Find where the given text appears and provide that cell's center as (x, y) coordinate. 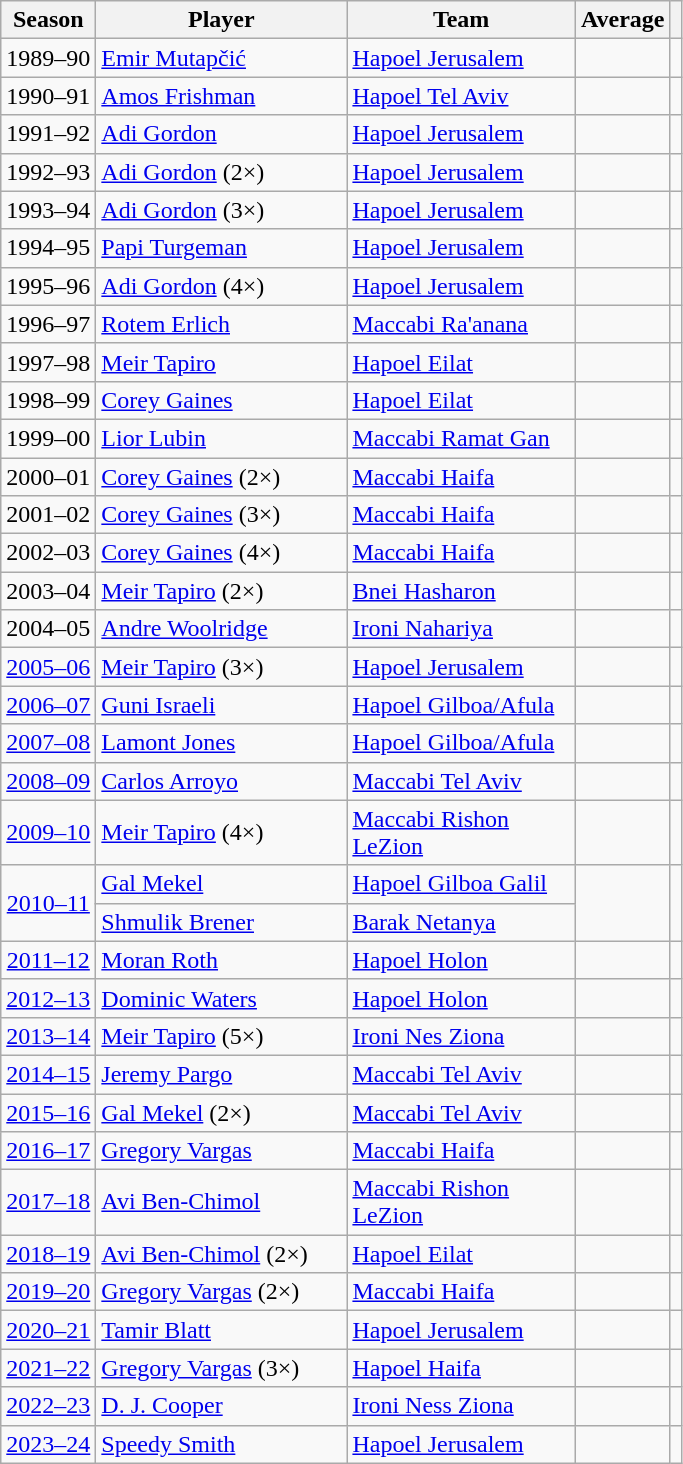
Gregory Vargas (3×) (222, 1368)
Speedy Smith (222, 1444)
1994–95 (48, 248)
Moran Roth (222, 960)
Corey Gaines (222, 400)
Adi Gordon (222, 134)
Maccabi Ra'anana (462, 324)
Papi Turgeman (222, 248)
2009–10 (48, 832)
Corey Gaines (2×) (222, 477)
Lior Lubin (222, 438)
Andre Woolridge (222, 629)
1993–94 (48, 210)
2008–09 (48, 781)
2012–13 (48, 998)
Hapoel Gilboa Galil (462, 884)
1998–99 (48, 400)
Amos Frishman (222, 96)
1999–00 (48, 438)
Corey Gaines (3×) (222, 515)
2018–19 (48, 1254)
Gregory Vargas (2×) (222, 1292)
2002–03 (48, 553)
2005–06 (48, 667)
2011–12 (48, 960)
Average (622, 20)
Rotem Erlich (222, 324)
2013–14 (48, 1036)
Team (462, 20)
Hapoel Haifa (462, 1368)
Season (48, 20)
1992–93 (48, 172)
Bnei Hasharon (462, 591)
Carlos Arroyo (222, 781)
Barak Netanya (462, 922)
2017–18 (48, 1202)
Meir Tapiro (4×) (222, 832)
Guni Israeli (222, 705)
2021–22 (48, 1368)
Ironi Nes Ziona (462, 1036)
1996–97 (48, 324)
2006–07 (48, 705)
Emir Mutapčić (222, 58)
Ironi Ness Ziona (462, 1406)
Gal Mekel (2×) (222, 1113)
Meir Tapiro (2×) (222, 591)
Meir Tapiro (222, 362)
Adi Gordon (3×) (222, 210)
Jeremy Pargo (222, 1074)
2014–15 (48, 1074)
Lamont Jones (222, 743)
2004–05 (48, 629)
Player (222, 20)
Adi Gordon (2×) (222, 172)
Avi Ben-Chimol (222, 1202)
Ironi Nahariya (462, 629)
2001–02 (48, 515)
2016–17 (48, 1151)
2000–01 (48, 477)
Hapoel Tel Aviv (462, 96)
Shmulik Brener (222, 922)
D. J. Cooper (222, 1406)
2007–08 (48, 743)
1995–96 (48, 286)
1997–98 (48, 362)
1990–91 (48, 96)
Meir Tapiro (3×) (222, 667)
Tamir Blatt (222, 1330)
2003–04 (48, 591)
Corey Gaines (4×) (222, 553)
Gal Mekel (222, 884)
Maccabi Ramat Gan (462, 438)
Avi Ben-Chimol (2×) (222, 1254)
Dominic Waters (222, 998)
2022–23 (48, 1406)
2015–16 (48, 1113)
Meir Tapiro (5×) (222, 1036)
1991–92 (48, 134)
2019–20 (48, 1292)
1989–90 (48, 58)
2010–11 (48, 903)
2023–24 (48, 1444)
2020–21 (48, 1330)
Adi Gordon (4×) (222, 286)
Gregory Vargas (222, 1151)
